Determine the [x, y] coordinate at the center of the cell enclosing the given text.  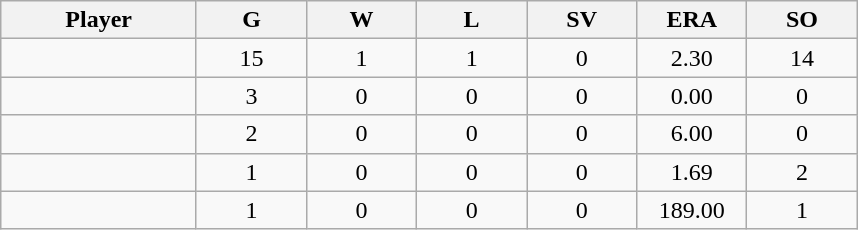
Player [99, 20]
15 [251, 58]
0.00 [692, 96]
3 [251, 96]
SV [582, 20]
G [251, 20]
L [472, 20]
ERA [692, 20]
SO [802, 20]
189.00 [692, 210]
2.30 [692, 58]
14 [802, 58]
6.00 [692, 134]
1.69 [692, 172]
W [362, 20]
